Return [X, Y] of the center of cell containing provided text 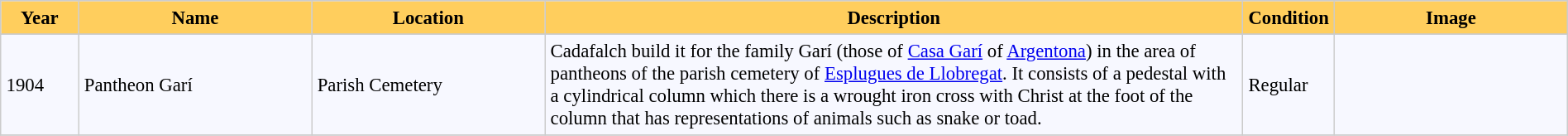
Parish Cemetery [428, 85]
Year [40, 17]
1904 [40, 85]
Name [195, 17]
Regular [1288, 85]
Image [1451, 17]
Pantheon Garí [195, 85]
Location [428, 17]
Description [894, 17]
Condition [1288, 17]
